Return the (X, Y) coordinate for the center point of the cell that contains the specified text.  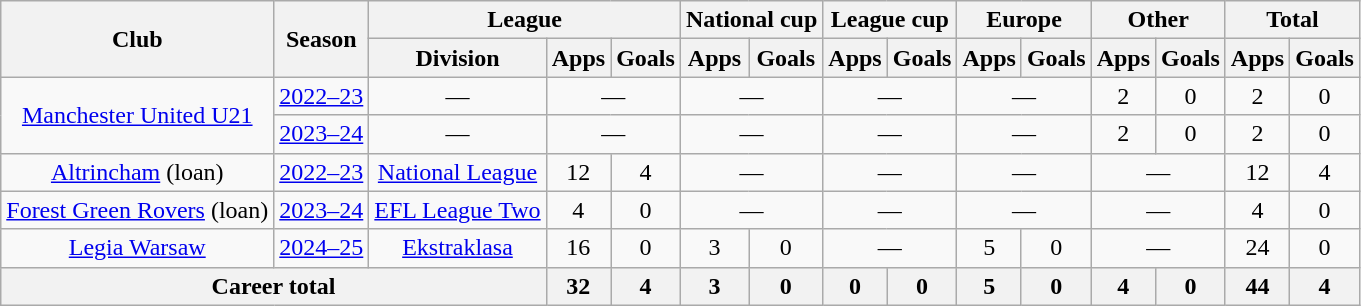
16 (578, 248)
League (525, 20)
Season (322, 39)
2024–25 (322, 248)
Altrincham (loan) (138, 172)
Europe (1024, 20)
Other (1158, 20)
Manchester United U21 (138, 115)
Forest Green Rovers (loan) (138, 210)
National League (458, 172)
Ekstraklasa (458, 248)
Legia Warsaw (138, 248)
National cup (751, 20)
24 (1257, 248)
League cup (890, 20)
EFL League Two (458, 210)
Division (458, 58)
Career total (274, 286)
Total (1292, 20)
44 (1257, 286)
Club (138, 39)
32 (578, 286)
